From the cell containing the given text, extract its center point as (x, y) coordinate. 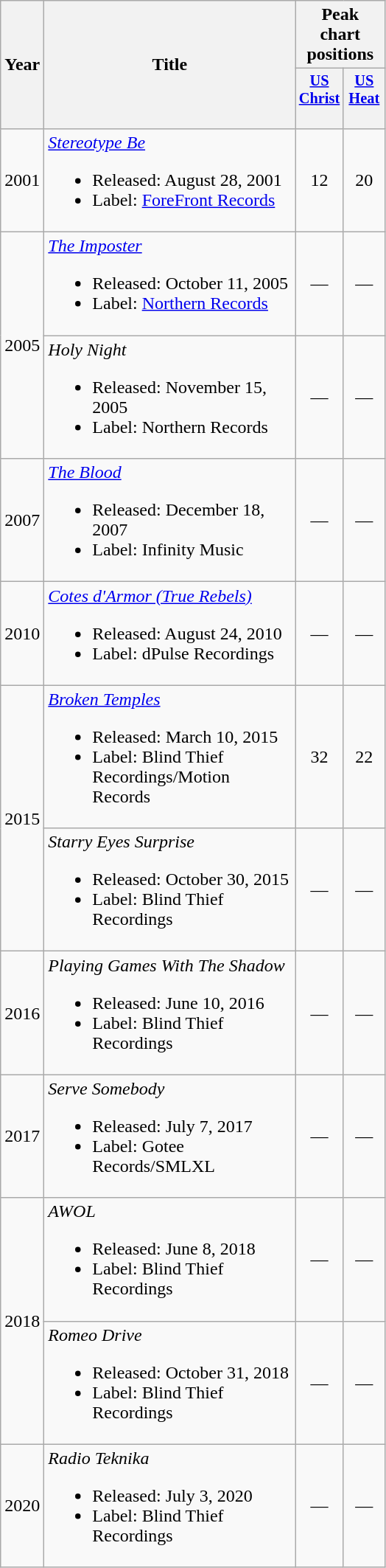
Starry Eyes SurpriseReleased: October 30, 2015Label: Blind Thief Recordings (169, 889)
2016 (22, 1013)
2007 (22, 521)
22 (364, 757)
The BloodReleased: December 18, 2007Label: Infinity Music (169, 521)
20 (364, 180)
12 (320, 180)
Holy NightReleased: November 15, 2005Label: Northern Records (169, 397)
2018 (22, 1321)
The ImposterReleased: October 11, 2005Label: Northern Records (169, 284)
Peak chart positions (340, 35)
32 (320, 757)
Broken TemplesReleased: March 10, 2015Label: Blind Thief Recordings/Motion Records (169, 757)
2010 (22, 634)
USHeat (364, 99)
USChrist (320, 99)
Stereotype BeReleased: August 28, 2001Label: ForeFront Records (169, 180)
Romeo DriveReleased: October 31, 2018Label: Blind Thief Recordings (169, 1382)
AWOLReleased: June 8, 2018Label: Blind Thief Recordings (169, 1260)
Serve SomebodyReleased: July 7, 2017Label: Gotee Records/SMLXL (169, 1136)
Title (169, 65)
2020 (22, 1506)
Year (22, 65)
2015 (22, 819)
2005 (22, 345)
2017 (22, 1136)
Playing Games With The ShadowReleased: June 10, 2016Label: Blind Thief Recordings (169, 1013)
Radio TeknikaReleased: July 3, 2020Label: Blind Thief Recordings (169, 1506)
Cotes d'Armor (True Rebels)Released: August 24, 2010Label: dPulse Recordings (169, 634)
2001 (22, 180)
